Locate the cell with the specified text and output its (x, y) center coordinate. 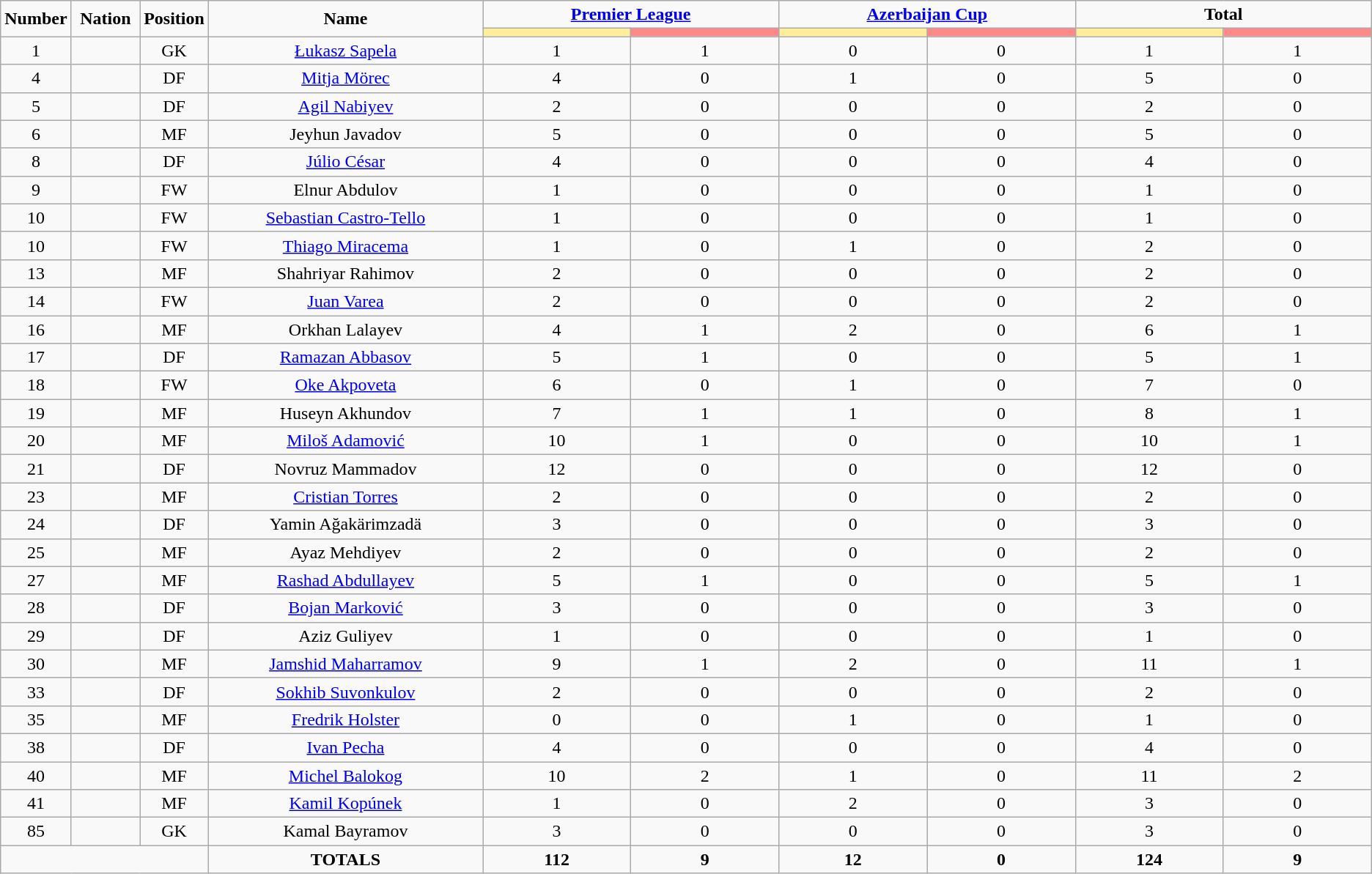
Thiago Miracema (345, 245)
Yamin Ağakärimzadä (345, 525)
16 (36, 329)
40 (36, 776)
Rashad Abdullayev (345, 580)
Ramazan Abbasov (345, 358)
Fredrik Holster (345, 719)
19 (36, 413)
Ayaz Mehdiyev (345, 552)
Oke Akpoveta (345, 385)
38 (36, 747)
Sebastian Castro-Tello (345, 218)
Ivan Pecha (345, 747)
Aziz Guliyev (345, 636)
Position (174, 19)
35 (36, 719)
Shahriyar Rahimov (345, 273)
Huseyn Akhundov (345, 413)
Mitja Mörec (345, 78)
21 (36, 469)
23 (36, 497)
Elnur Abdulov (345, 190)
Orkhan Lalayev (345, 329)
Bojan Marković (345, 608)
20 (36, 441)
13 (36, 273)
112 (556, 859)
Name (345, 19)
33 (36, 692)
30 (36, 664)
Azerbaijan Cup (927, 15)
Jeyhun Javadov (345, 134)
17 (36, 358)
TOTALS (345, 859)
Premier League (630, 15)
Kamil Kopúnek (345, 804)
Number (36, 19)
Sokhib Suvonkulov (345, 692)
Miloš Adamović (345, 441)
24 (36, 525)
124 (1149, 859)
85 (36, 832)
27 (36, 580)
29 (36, 636)
Total (1223, 15)
Michel Balokog (345, 776)
28 (36, 608)
25 (36, 552)
41 (36, 804)
Agil Nabiyev (345, 106)
Jamshid Maharramov (345, 664)
Łukasz Sapela (345, 51)
14 (36, 301)
Juan Varea (345, 301)
Júlio César (345, 162)
18 (36, 385)
Novruz Mammadov (345, 469)
Cristian Torres (345, 497)
Nation (106, 19)
Kamal Bayramov (345, 832)
